Return (x, y) of the center of cell containing provided text 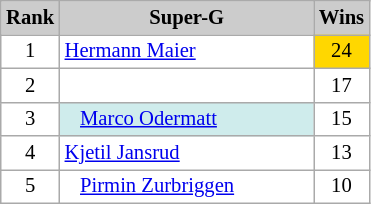
Super-G (187, 17)
2 (30, 85)
3 (30, 119)
Wins (342, 17)
13 (342, 153)
Kjetil Jansrud (187, 153)
Hermann Maier (187, 51)
17 (342, 85)
Marco Odermatt (187, 119)
24 (342, 51)
Rank (30, 17)
15 (342, 119)
5 (30, 186)
1 (30, 51)
10 (342, 186)
Pirmin Zurbriggen (187, 186)
4 (30, 153)
